Search for the cell housing the specified text and yield its (x, y) center coordinate. 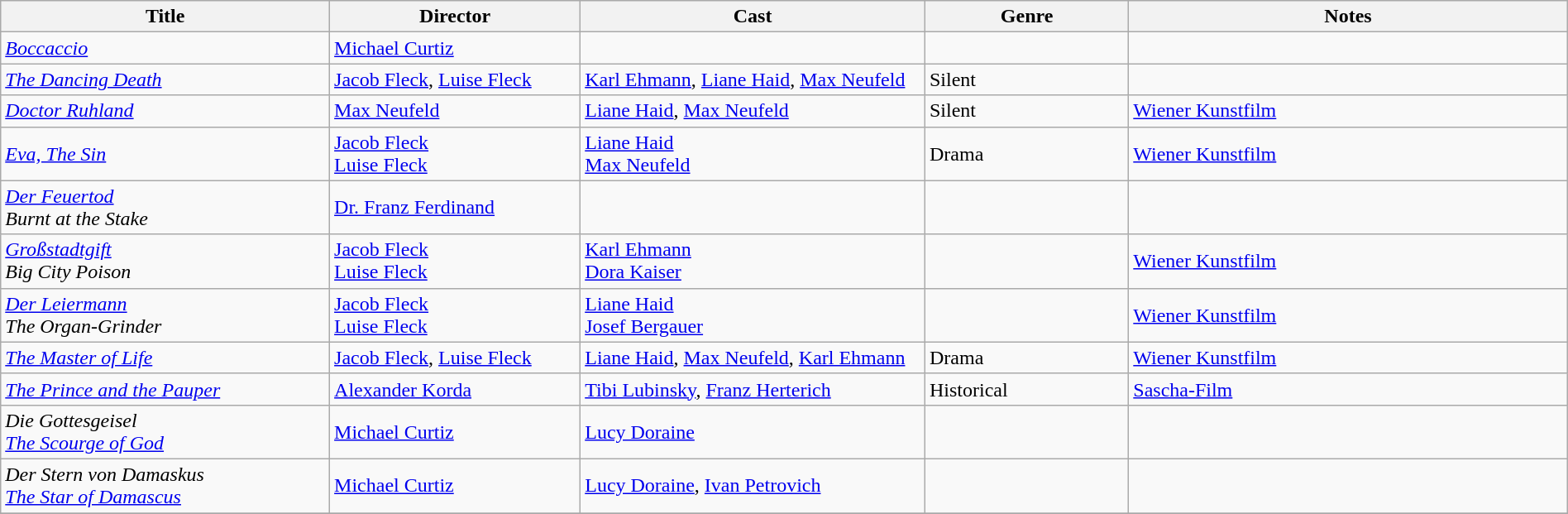
Der LeiermannThe Organ-Grinder (165, 315)
Der FeuertodBurnt at the Stake (165, 207)
Max Neufeld (455, 111)
GroßstadtgiftBig City Poison (165, 262)
Karl Ehmann, Liane Haid, Max Neufeld (753, 79)
The Prince and the Pauper (165, 389)
Doctor Ruhland (165, 111)
Liane Haid, Max Neufeld, Karl Ehmann (753, 358)
Genre (1026, 17)
Eva, The Sin (165, 154)
Boccaccio (165, 48)
Dr. Franz Ferdinand (455, 207)
Lucy Doraine (753, 432)
Cast (753, 17)
The Dancing Death (165, 79)
Liane HaidJosef Bergauer (753, 315)
Tibi Lubinsky, Franz Herterich (753, 389)
Historical (1026, 389)
Liane Haid, Max Neufeld (753, 111)
Liane HaidMax Neufeld (753, 154)
Notes (1348, 17)
Der Stern von DamaskusThe Star of Damascus (165, 485)
Director (455, 17)
The Master of Life (165, 358)
Lucy Doraine, Ivan Petrovich (753, 485)
Title (165, 17)
Die GottesgeiselThe Scourge of God (165, 432)
Karl EhmannDora Kaiser (753, 262)
Sascha-Film (1348, 389)
Alexander Korda (455, 389)
